For the text-containing cell, return its midpoint in [x, y] coordinate format. 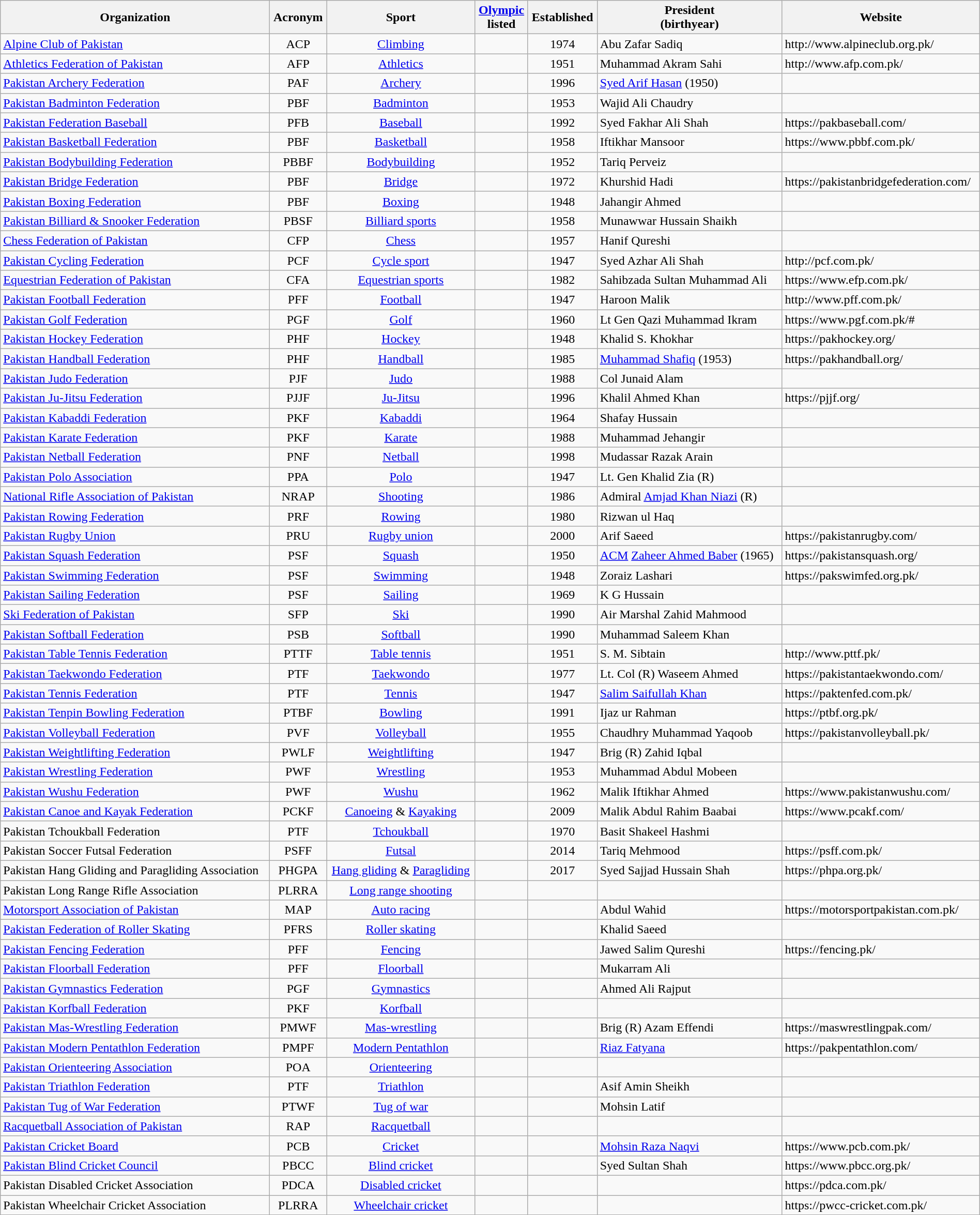
Ijaz ur Rahman [690, 713]
Zoraiz Lashari [690, 575]
http://www.pff.com.pk/ [881, 300]
Admiral Amjad Khan Niazi (R) [690, 496]
https://psff.com.pk/ [881, 850]
Golf [401, 320]
Sailing [401, 595]
Pakistan Polo Association [135, 477]
Established [562, 18]
Pakistan Rowing Federation [135, 516]
Muhammad Abdul Mobeen [690, 772]
Table tennis [401, 654]
Olympiclisted [501, 18]
PSB [298, 634]
1974 [562, 44]
Lt Gen Qazi Muhammad Ikram [690, 320]
Muhammad Shafiq (1953) [690, 359]
Equestrian Federation of Pakistan [135, 280]
Pakistan Badminton Federation [135, 103]
Pakistan Korfball Federation [135, 1008]
2014 [562, 850]
http://www.afp.com.pk/ [881, 64]
Modern Pentathlon [401, 1047]
Polo [401, 477]
https://pakhandball.org/ [881, 359]
NRAP [298, 496]
1972 [562, 181]
Pakistan Archery Federation [135, 83]
https://maswrestlingpak.com/ [881, 1028]
Pakistan Federation of Roller Skating [135, 930]
https://www.pcakf.com/ [881, 811]
Bodybuilding [401, 162]
Jahangir Ahmed [690, 201]
AFP [298, 64]
PCKF [298, 811]
https://fencing.pk/ [881, 949]
Weightlifting [401, 752]
Pakistan Squash Federation [135, 555]
Korfball [401, 1008]
1992 [562, 123]
Salim Saifullah Khan [690, 693]
Pakistan Fencing Federation [135, 949]
PWLF [298, 752]
https://www.pgf.com.pk/# [881, 320]
CFP [298, 240]
Khalil Ahmed Khan [690, 398]
Motorsport Association of Pakistan [135, 910]
https://motorsportpakistan.com.pk/ [881, 910]
Mohsin Latif [690, 1106]
PCB [298, 1146]
Floorball [401, 969]
Rizwan ul Haq [690, 516]
1985 [562, 359]
PBCC [298, 1165]
Pakistan Weightlifting Federation [135, 752]
Blind cricket [401, 1165]
Boxing [401, 201]
Pakistan Sailing Federation [135, 595]
Pakistan Ju-Jitsu Federation [135, 398]
S. M. Sibtain [690, 654]
Mukarram Ali [690, 969]
Climbing [401, 44]
Syed Azhar Ali Shah [690, 260]
https://www.pcb.com.pk/ [881, 1146]
https://pakswimfed.org.pk/ [881, 575]
Organization [135, 18]
Pakistan Wheelchair Cricket Association [135, 1205]
PSFF [298, 850]
1970 [562, 831]
Ski [401, 615]
1982 [562, 280]
CFA [298, 280]
Tariq Mehmood [690, 850]
Pakistan Hockey Federation [135, 339]
PBBF [298, 162]
Long range shooting [401, 890]
Website [881, 18]
1960 [562, 320]
Alpine Club of Pakistan [135, 44]
PRU [298, 536]
Netball [401, 457]
Pakistan Football Federation [135, 300]
Wheelchair cricket [401, 1205]
Rugby union [401, 536]
https://www.pbcc.org.pk/ [881, 1165]
SFP [298, 615]
1964 [562, 418]
Iftikhar Mansoor [690, 142]
2000 [562, 536]
Malik Iftikhar Ahmed [690, 792]
https://www.pbbf.com.pk/ [881, 142]
Pakistan Billiard & Snooker Federation [135, 221]
Volleyball [401, 733]
Pakistan Long Range Rifle Association [135, 890]
https://pakistanrugby.com/ [881, 536]
Equestrian sports [401, 280]
Pakistan Soccer Futsal Federation [135, 850]
Acronym [298, 18]
1955 [562, 733]
Pakistan Softball Federation [135, 634]
Tug of war [401, 1106]
Bowling [401, 713]
Mudassar Razak Arain [690, 457]
Karate [401, 437]
Baseball [401, 123]
Riaz Fatyana [690, 1047]
PMPF [298, 1047]
Tchoukball [401, 831]
Syed Sajjad Hussain Shah [690, 870]
Roller skating [401, 930]
Brig (R) Azam Effendi [690, 1028]
http://www.pttf.pk/ [881, 654]
Chaudhry Muhammad Yaqoob [690, 733]
https://paktenfed.com.pk/ [881, 693]
Air Marshal Zahid Mahmood [690, 615]
Ski Federation of Pakistan [135, 615]
1986 [562, 496]
PTTF [298, 654]
https://pakistanvolleyball.pk/ [881, 733]
Pakistan Bodybuilding Federation [135, 162]
https://pwcc-cricket.com.pk/ [881, 1205]
Pakistan Judo Federation [135, 378]
Pakistan Hang Gliding and Paragliding Association [135, 870]
Pakistan Floorball Federation [135, 969]
Racquetball [401, 1126]
Pakistan Taekwondo Federation [135, 674]
Cycle sport [401, 260]
https://pakistansquash.org/ [881, 555]
PVF [298, 733]
Triathlon [401, 1087]
2017 [562, 870]
Lt. Gen Khalid Zia (R) [690, 477]
Swimming [401, 575]
https://pakpentathlon.com/ [881, 1047]
Wushu [401, 792]
Sahibzada Sultan Muhammad Ali [690, 280]
Ahmed Ali Rajput [690, 989]
PFRS [298, 930]
1950 [562, 555]
1952 [562, 162]
PJJF [298, 398]
PAF [298, 83]
Haroon Malik [690, 300]
PMWF [298, 1028]
Arif Saeed [690, 536]
Pakistan Swimming Federation [135, 575]
Khalid S. Khokhar [690, 339]
Hockey [401, 339]
Pakistan Cricket Board [135, 1146]
Muhammad Jehangir [690, 437]
PHGPA [298, 870]
https://pjjf.org/ [881, 398]
1998 [562, 457]
https://www.efp.com.pk/ [881, 280]
Pakistan Wushu Federation [135, 792]
PCF [298, 260]
1991 [562, 713]
Pakistan Table Tennis Federation [135, 654]
Pakistan Tug of War Federation [135, 1106]
Pakistan Karate Federation [135, 437]
Pakistan Tenpin Bowling Federation [135, 713]
MAP [298, 910]
Mohsin Raza Naqvi [690, 1146]
Mas-wrestling [401, 1028]
http://www.alpineclub.org.pk/ [881, 44]
ACP [298, 44]
Archery [401, 83]
Wrestling [401, 772]
Shooting [401, 496]
2009 [562, 811]
Munawwar Hussain Shaikh [690, 221]
Football [401, 300]
http://pcf.com.pk/ [881, 260]
Pakistan Tennis Federation [135, 693]
https://ptbf.org.pk/ [881, 713]
Auto racing [401, 910]
Billiard sports [401, 221]
Athletics Federation of Pakistan [135, 64]
K G Hussain [690, 595]
POA [298, 1067]
Basketball [401, 142]
PBSF [298, 221]
Syed Fakhar Ali Shah [690, 123]
Taekwondo [401, 674]
Judo [401, 378]
Ju-Jitsu [401, 398]
PFB [298, 123]
Badminton [401, 103]
PDCA [298, 1185]
1957 [562, 240]
1980 [562, 516]
Pakistan Triathlon Federation [135, 1087]
PRF [298, 516]
Cricket [401, 1146]
https://phpa.org.pk/ [881, 870]
Gymnastics [401, 989]
Pakistan Basketball Federation [135, 142]
Pakistan Netball Federation [135, 457]
Orienteering [401, 1067]
https://pakistantaekwondo.com/ [881, 674]
Pakistan Cycling Federation [135, 260]
Hang gliding & Paragliding [401, 870]
Malik Abdul Rahim Baabai [690, 811]
Chess Federation of Pakistan [135, 240]
https://www.pakistanwushu.com/ [881, 792]
https://pdca.com.pk/ [881, 1185]
Hanif Qureshi [690, 240]
https://pakbaseball.com/ [881, 123]
Racquetball Association of Pakistan [135, 1126]
Abu Zafar Sadiq [690, 44]
Rowing [401, 516]
Pakistan Volleyball Federation [135, 733]
Pakistan Federation Baseball [135, 123]
Muhammad Saleem Khan [690, 634]
Pakistan Mas-Wrestling Federation [135, 1028]
Syed Sultan Shah [690, 1165]
Pakistan Wrestling Federation [135, 772]
Khurshid Hadi [690, 181]
https://pakhockey.org/ [881, 339]
Squash [401, 555]
Syed Arif Hasan (1950) [690, 83]
Pakistan Modern Pentathlon Federation [135, 1047]
Softball [401, 634]
Handball [401, 359]
PTBF [298, 713]
PPA [298, 477]
Pakistan Bridge Federation [135, 181]
ACM Zaheer Ahmed Baber (1965) [690, 555]
Pakistan Kabaddi Federation [135, 418]
Athletics [401, 64]
PJF [298, 378]
Lt. Col (R) Waseem Ahmed [690, 674]
Pakistan Boxing Federation [135, 201]
Bridge [401, 181]
Pakistan Orienteering Association [135, 1067]
Canoeing & Kayaking [401, 811]
National Rifle Association of Pakistan [135, 496]
Chess [401, 240]
Tennis [401, 693]
Col Junaid Alam [690, 378]
Wajid Ali Chaudry [690, 103]
Pakistan Rugby Union [135, 536]
https://pakistanbridgefederation.com/ [881, 181]
Pakistan Golf Federation [135, 320]
Futsal [401, 850]
Pakistan Handball Federation [135, 359]
Basit Shakeel Hashmi [690, 831]
Khalid Saeed [690, 930]
Pakistan Gymnastics Federation [135, 989]
Pakistan Tchoukball Federation [135, 831]
Brig (R) Zahid Iqbal [690, 752]
Fencing [401, 949]
Kabaddi [401, 418]
RAP [298, 1126]
President(birthyear) [690, 18]
1969 [562, 595]
Sport [401, 18]
Tariq Perveiz [690, 162]
Abdul Wahid [690, 910]
Muhammad Akram Sahi [690, 64]
Asif Amin Sheikh [690, 1087]
Disabled cricket [401, 1185]
PTWF [298, 1106]
Pakistan Disabled Cricket Association [135, 1185]
Shafay Hussain [690, 418]
Pakistan Canoe and Kayak Federation [135, 811]
Pakistan Blind Cricket Council [135, 1165]
1977 [562, 674]
1962 [562, 792]
Jawed Salim Qureshi [690, 949]
PNF [298, 457]
